From the cell containing the given text, extract its center point as (x, y) coordinate. 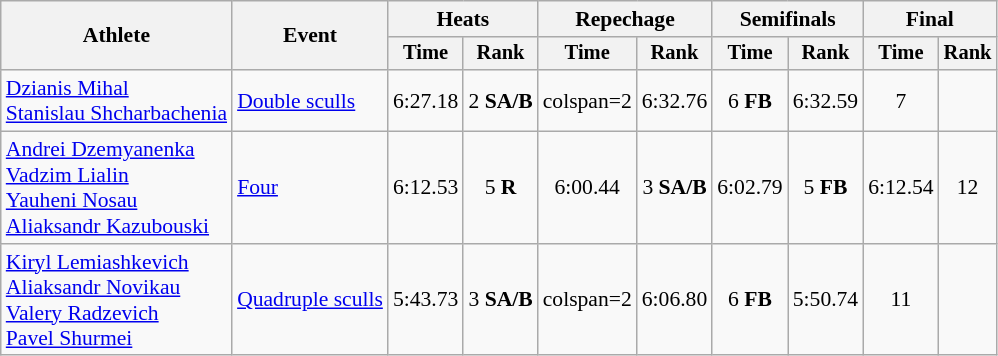
Event (310, 36)
Four (310, 188)
6:12.54 (900, 188)
5 FB (826, 188)
6:32.76 (674, 100)
6:32.59 (826, 100)
Semifinals (788, 19)
6:02.79 (750, 188)
5 R (500, 188)
Quadruple sculls (310, 300)
12 (968, 188)
Kiryl LemiashkevichAliaksandr NovikauValery RadzevichPavel Shurmei (116, 300)
Athlete (116, 36)
Heats (463, 19)
Repechage (626, 19)
5:50.74 (826, 300)
6:27.18 (426, 100)
6:00.44 (588, 188)
Dzianis MihalStanislau Shcharbachenia (116, 100)
6:12.53 (426, 188)
2 SA/B (500, 100)
Double sculls (310, 100)
7 (900, 100)
Final (930, 19)
11 (900, 300)
6:06.80 (674, 300)
Andrei DzemyanenkaVadzim LialinYauheni NosauAliaksandr Kazubouski (116, 188)
5:43.73 (426, 300)
